Provide the (x, y) coordinate of the cell's center where the given text is located.  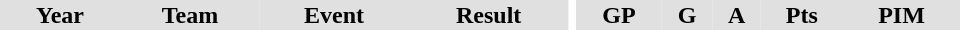
A (737, 15)
Pts (802, 15)
GP (619, 15)
G (688, 15)
Team (190, 15)
Year (60, 15)
Event (334, 15)
PIM (902, 15)
Result (488, 15)
